Detect which cell encompasses the target text, then output its [x, y] center coordinate. 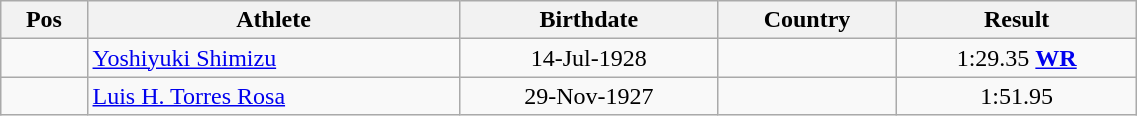
Birthdate [588, 20]
29-Nov-1927 [588, 96]
Luis H. Torres Rosa [274, 96]
14-Jul-1928 [588, 58]
Athlete [274, 20]
Pos [44, 20]
Yoshiyuki Shimizu [274, 58]
1:51.95 [1017, 96]
1:29.35 WR [1017, 58]
Country [806, 20]
Result [1017, 20]
